Detect which cell encompasses the target text, then output its [X, Y] center coordinate. 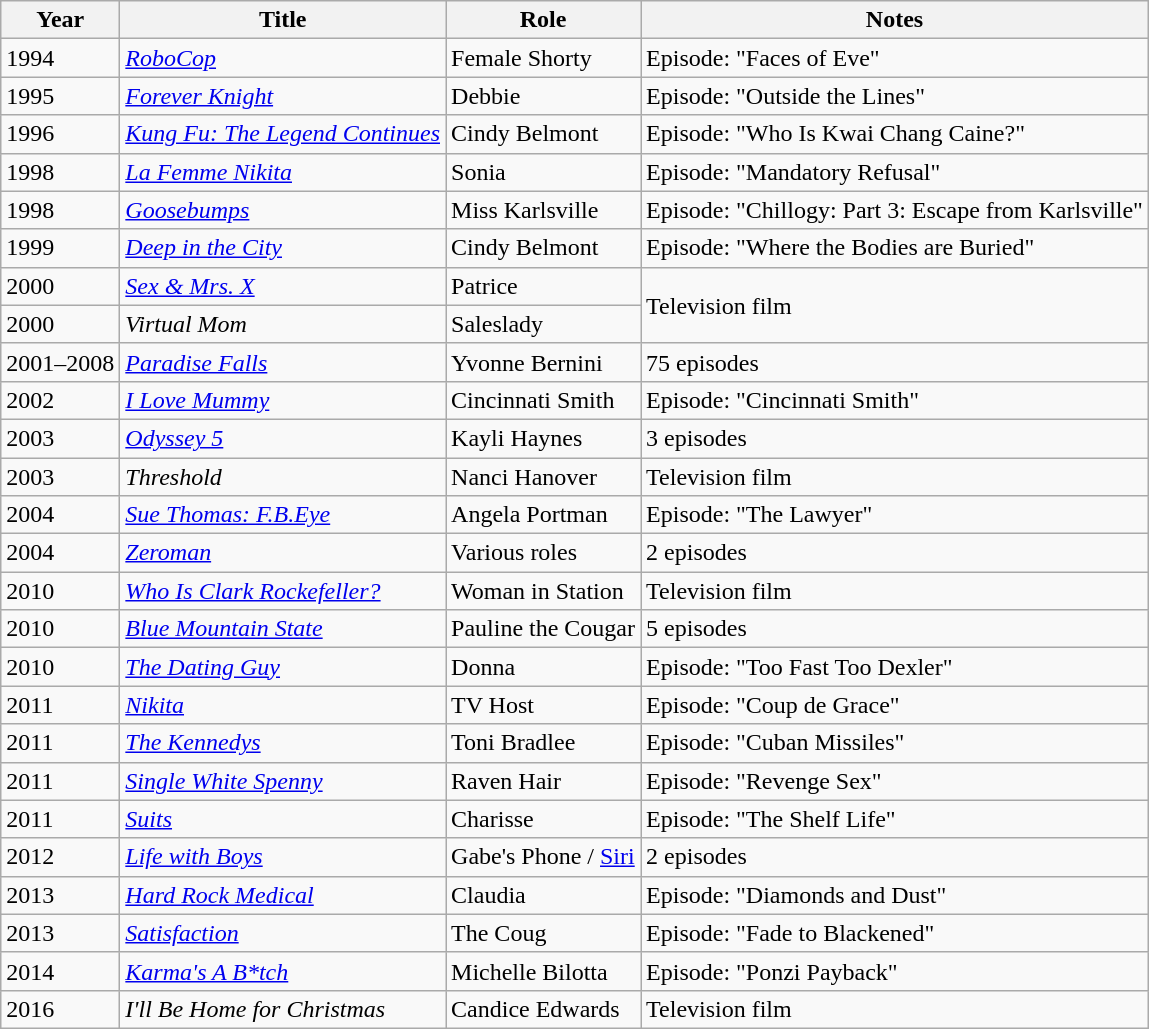
5 episodes [895, 629]
1995 [60, 96]
Donna [544, 667]
I Love Mummy [283, 400]
1999 [60, 248]
TV Host [544, 705]
Kung Fu: The Legend Continues [283, 134]
Angela Portman [544, 515]
Miss Karlsville [544, 210]
1994 [60, 58]
La Femme Nikita [283, 172]
Suits [283, 819]
Toni Bradlee [544, 743]
Life with Boys [283, 857]
The Coug [544, 933]
Woman in Station [544, 591]
Who Is Clark Rockefeller? [283, 591]
Michelle Bilotta [544, 971]
Notes [895, 20]
Virtual Mom [283, 324]
Episode: "Cincinnati Smith" [895, 400]
Episode: "The Lawyer" [895, 515]
Raven Hair [544, 781]
Episode: "Mandatory Refusal" [895, 172]
I'll Be Home for Christmas [283, 1009]
Single White Spenny [283, 781]
Gabe's Phone / Siri [544, 857]
Episode: "Outside the Lines" [895, 96]
Kayli Haynes [544, 438]
Patrice [544, 286]
Charisse [544, 819]
Year [60, 20]
Episode: "Fade to Blackened" [895, 933]
Claudia [544, 895]
Goosebumps [283, 210]
Saleslady [544, 324]
Episode: "Coup de Grace" [895, 705]
2016 [60, 1009]
Role [544, 20]
2002 [60, 400]
Episode: "Faces of Eve" [895, 58]
The Dating Guy [283, 667]
Title [283, 20]
Episode: "The Shelf Life" [895, 819]
Nanci Hanover [544, 477]
Deep in the City [283, 248]
Episode: "Revenge Sex" [895, 781]
Cincinnati Smith [544, 400]
Paradise Falls [283, 362]
Zeroman [283, 553]
Episode: "Diamonds and Dust" [895, 895]
Sue Thomas: F.B.Eye [283, 515]
2012 [60, 857]
Nikita [283, 705]
2014 [60, 971]
Candice Edwards [544, 1009]
Episode: "Who Is Kwai Chang Caine?" [895, 134]
Sonia [544, 172]
1996 [60, 134]
2001–2008 [60, 362]
Episode: "Ponzi Payback" [895, 971]
3 episodes [895, 438]
Debbie [544, 96]
Blue Mountain State [283, 629]
Karma's A B*tch [283, 971]
Episode: "Cuban Missiles" [895, 743]
Forever Knight [283, 96]
Yvonne Bernini [544, 362]
Various roles [544, 553]
Episode: "Chillogy: Part 3: Escape from Karlsville" [895, 210]
Female Shorty [544, 58]
Sex & Mrs. X [283, 286]
Odyssey 5 [283, 438]
Satisfaction [283, 933]
Episode: "Too Fast Too Dexler" [895, 667]
The Kennedys [283, 743]
Threshold [283, 477]
RoboCop [283, 58]
Episode: "Where the Bodies are Buried" [895, 248]
75 episodes [895, 362]
Pauline the Cougar [544, 629]
Hard Rock Medical [283, 895]
